Search for the cell housing the specified text and yield its [x, y] center coordinate. 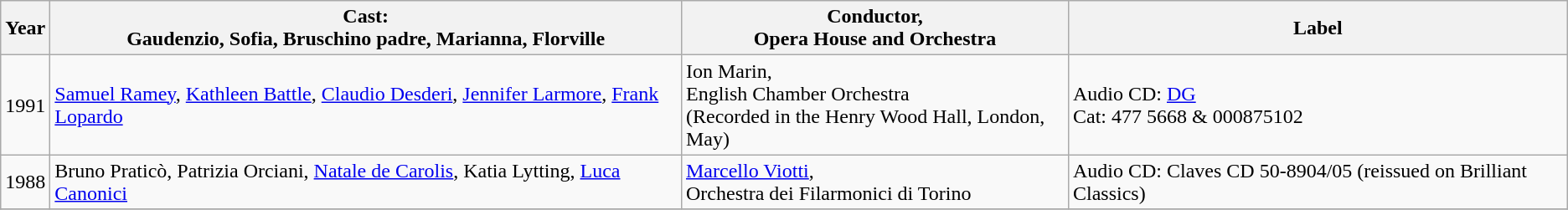
Samuel Ramey, Kathleen Battle, Claudio Desderi, Jennifer Larmore, Frank Lopardo [366, 105]
Audio CD: DGCat: 477 5668 & 000875102 [1318, 105]
Cast: Gaudenzio, Sofia, Bruschino padre, Marianna, Florville [366, 28]
1991 [25, 105]
Ion Marin,English Chamber Orchestra(Recorded in the Henry Wood Hall, London, May) [874, 105]
Marcello Viotti,Orchestra dei Filarmonici di Torino [874, 182]
1988 [25, 182]
Label [1318, 28]
Audio CD: Claves CD 50-8904/05 (reissued on Brilliant Classics) [1318, 182]
Year [25, 28]
Conductor,Opera House and Orchestra [874, 28]
Bruno Praticò, Patrizia Orciani, Natale de Carolis, Katia Lytting, Luca Canonici [366, 182]
